Extract the (X, Y) coordinate from the center of the cell holding the provided text.  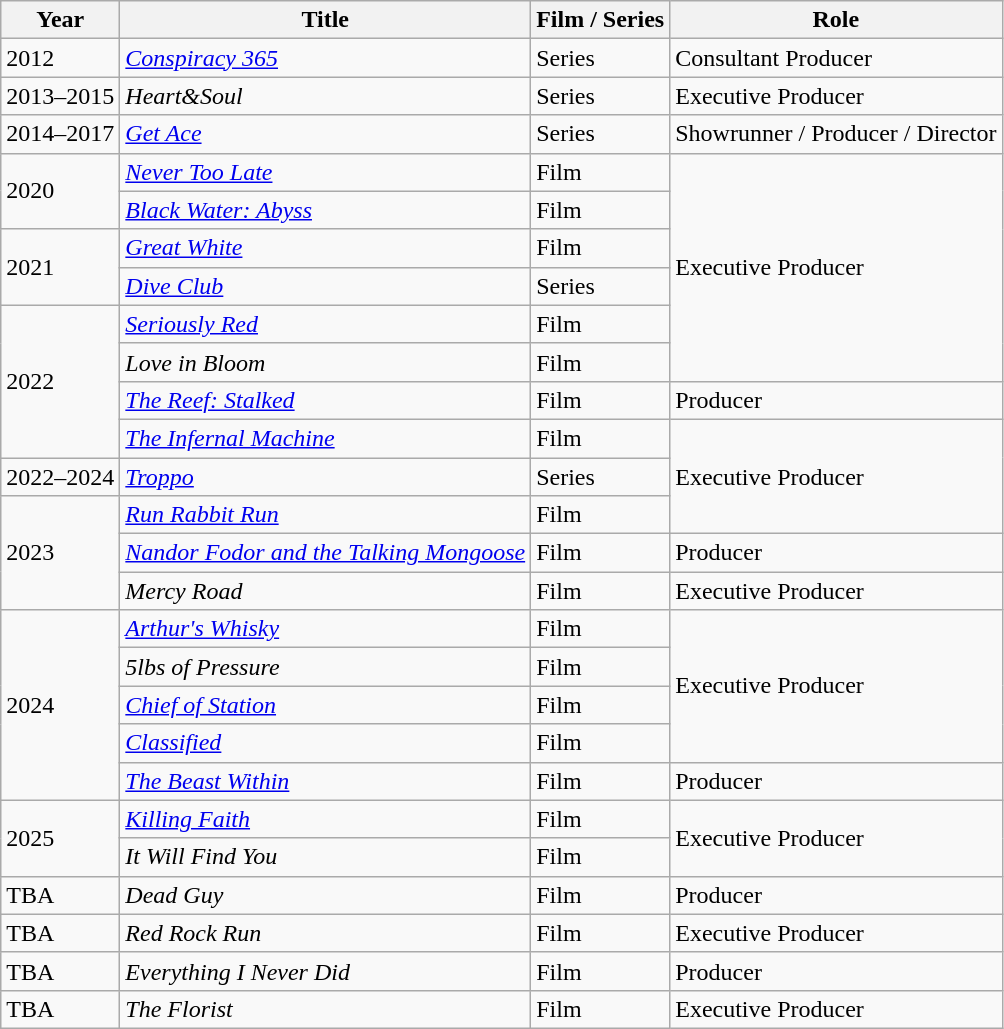
It Will Find You (326, 857)
Great White (326, 248)
2024 (60, 705)
Run Rabbit Run (326, 515)
Year (60, 20)
2023 (60, 553)
2012 (60, 58)
Nandor Fodor and the Talking Mongoose (326, 553)
Love in Bloom (326, 362)
Get Ace (326, 134)
Showrunner / Producer / Director (836, 134)
Everything I Never Did (326, 971)
2020 (60, 191)
The Infernal Machine (326, 438)
Film / Series (600, 20)
2014–2017 (60, 134)
Conspiracy 365 (326, 58)
Troppo (326, 477)
Red Rock Run (326, 933)
The Reef: Stalked (326, 400)
Title (326, 20)
Never Too Late (326, 172)
2021 (60, 267)
Arthur's Whisky (326, 629)
Role (836, 20)
2013–2015 (60, 96)
Black Water: Abyss (326, 210)
Killing Faith (326, 819)
Classified (326, 743)
Dive Club (326, 286)
2025 (60, 838)
The Beast Within (326, 781)
The Florist (326, 1009)
2022 (60, 381)
Seriously Red (326, 324)
Chief of Station (326, 705)
Dead Guy (326, 895)
Mercy Road (326, 591)
5lbs of Pressure (326, 667)
Consultant Producer (836, 58)
Heart&Soul (326, 96)
2022–2024 (60, 477)
